For the text-containing cell, return its midpoint in [x, y] coordinate format. 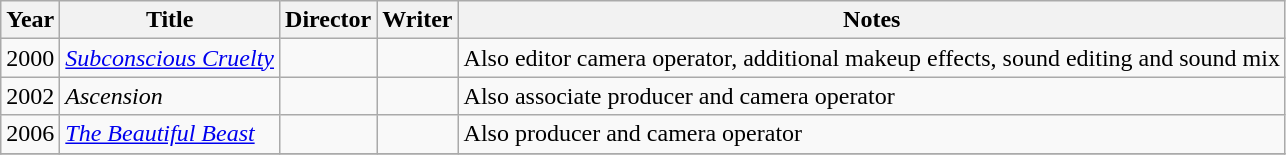
2002 [30, 96]
Also associate producer and camera operator [872, 96]
Title [170, 20]
Subconscious Cruelty [170, 58]
Year [30, 20]
Director [328, 20]
Writer [418, 20]
Also producer and camera operator [872, 134]
Ascension [170, 96]
2000 [30, 58]
2006 [30, 134]
Notes [872, 20]
The Beautiful Beast [170, 134]
Also editor camera operator, additional makeup effects, sound editing and sound mix [872, 58]
